Return [X, Y] of the center of cell containing provided text 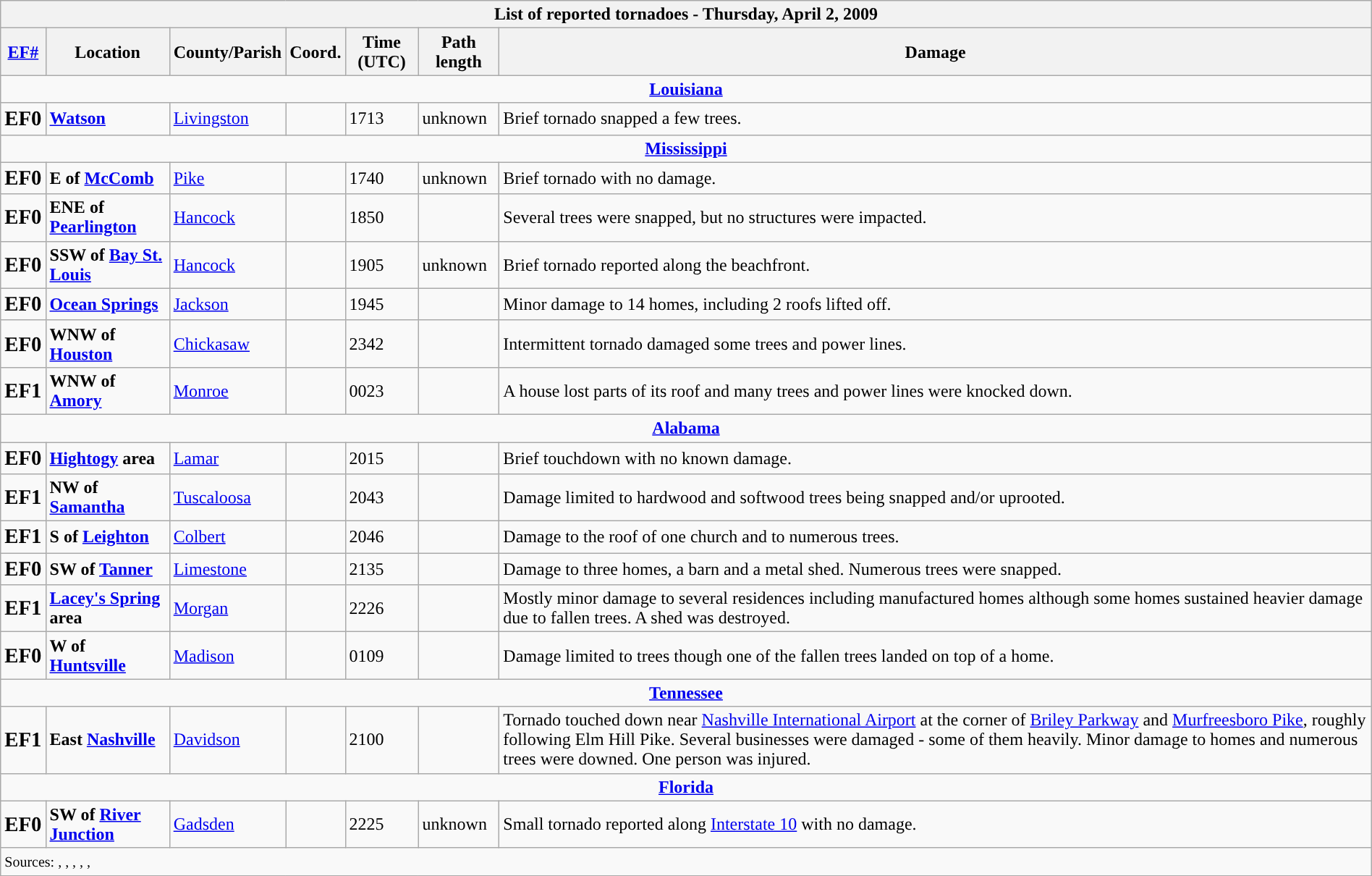
Brief touchdown with no known damage. [935, 458]
ENE of Pearlington [107, 217]
Tennessee [686, 693]
Coord. [316, 52]
WNW of Amory [107, 391]
Monroe [227, 391]
Path length [459, 52]
SSW of Bay St. Louis [107, 265]
1713 [382, 119]
0023 [382, 391]
Pike [227, 178]
W of Huntsville [107, 656]
WNW of Houston [107, 343]
Damage limited to trees though one of the fallen trees landed on top of a home. [935, 656]
2226 [382, 608]
SW of Tanner [107, 569]
2342 [382, 343]
Sources: , , , , , [686, 862]
S of Leighton [107, 537]
Lamar [227, 458]
2225 [382, 824]
Livingston [227, 119]
Chickasaw [227, 343]
Several trees were snapped, but no structures were impacted. [935, 217]
Lacey's Spring area [107, 608]
Mississippi [686, 148]
EF# [23, 52]
Brief tornado with no damage. [935, 178]
Louisiana [686, 89]
1905 [382, 265]
Hightogy area [107, 458]
Time (UTC) [382, 52]
NW of Samantha [107, 498]
Tuscaloosa [227, 498]
2015 [382, 458]
Damage to the roof of one church and to numerous trees. [935, 537]
Morgan [227, 608]
Madison [227, 656]
Alabama [686, 428]
Damage to three homes, a barn and a metal shed. Numerous trees were snapped. [935, 569]
Intermittent tornado damaged some trees and power lines. [935, 343]
Location [107, 52]
East Nashville [107, 740]
Watson [107, 119]
A house lost parts of its roof and many trees and power lines were knocked down. [935, 391]
2046 [382, 537]
2100 [382, 740]
1945 [382, 304]
Jackson [227, 304]
1740 [382, 178]
2043 [382, 498]
Small tornado reported along Interstate 10 with no damage. [935, 824]
0109 [382, 656]
Damage [935, 52]
Brief tornado snapped a few trees. [935, 119]
Florida [686, 787]
2135 [382, 569]
E of McComb [107, 178]
Damage limited to hardwood and softwood trees being snapped and/or uprooted. [935, 498]
Brief tornado reported along the beachfront. [935, 265]
Minor damage to 14 homes, including 2 roofs lifted off. [935, 304]
1850 [382, 217]
Ocean Springs [107, 304]
Colbert [227, 537]
Davidson [227, 740]
Gadsden [227, 824]
List of reported tornadoes - Thursday, April 2, 2009 [686, 14]
County/Parish [227, 52]
SW of River Junction [107, 824]
Limestone [227, 569]
